Locate the cell with the specified text and output its (X, Y) center coordinate. 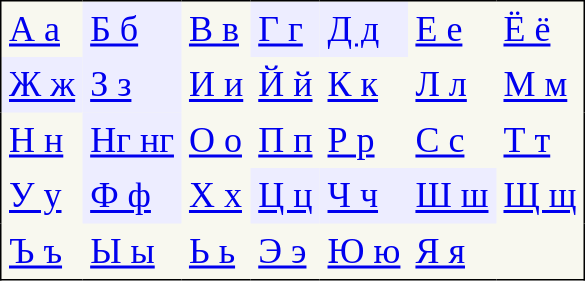
Й й (286, 85)
Э э (286, 252)
Р р (364, 140)
Ю ю (364, 252)
Ь ь (216, 252)
Ч ч (364, 196)
Л л (452, 85)
Ы ы (132, 252)
Н н (42, 140)
А а (42, 29)
Ш ш (452, 196)
У у (42, 196)
Щ щ (540, 196)
С с (452, 140)
Ё ё (540, 29)
Я я (452, 252)
Е е (452, 29)
Д д (364, 29)
Ц ц (286, 196)
Ж ж (42, 85)
Г г (286, 29)
Т т (540, 140)
К к (364, 85)
И и (216, 85)
Ф ф (132, 196)
З з (132, 85)
В в (216, 29)
Ъ ъ (42, 252)
Х х (216, 196)
Нг нг (132, 140)
О о (216, 140)
П п (286, 140)
М м (540, 85)
Б б (132, 29)
